Provide the (X, Y) coordinate of the cell's center where the given text is located.  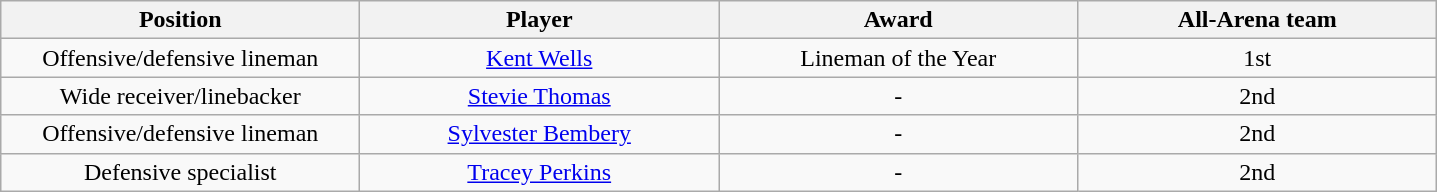
Award (898, 20)
Tracey Perkins (540, 172)
Player (540, 20)
Sylvester Bembery (540, 134)
Stevie Thomas (540, 96)
Wide receiver/linebacker (180, 96)
Position (180, 20)
Kent Wells (540, 58)
1st (1258, 58)
All-Arena team (1258, 20)
Lineman of the Year (898, 58)
Defensive specialist (180, 172)
